Capture the cell that displays the provided text and extract its (X, Y) central coordinate. 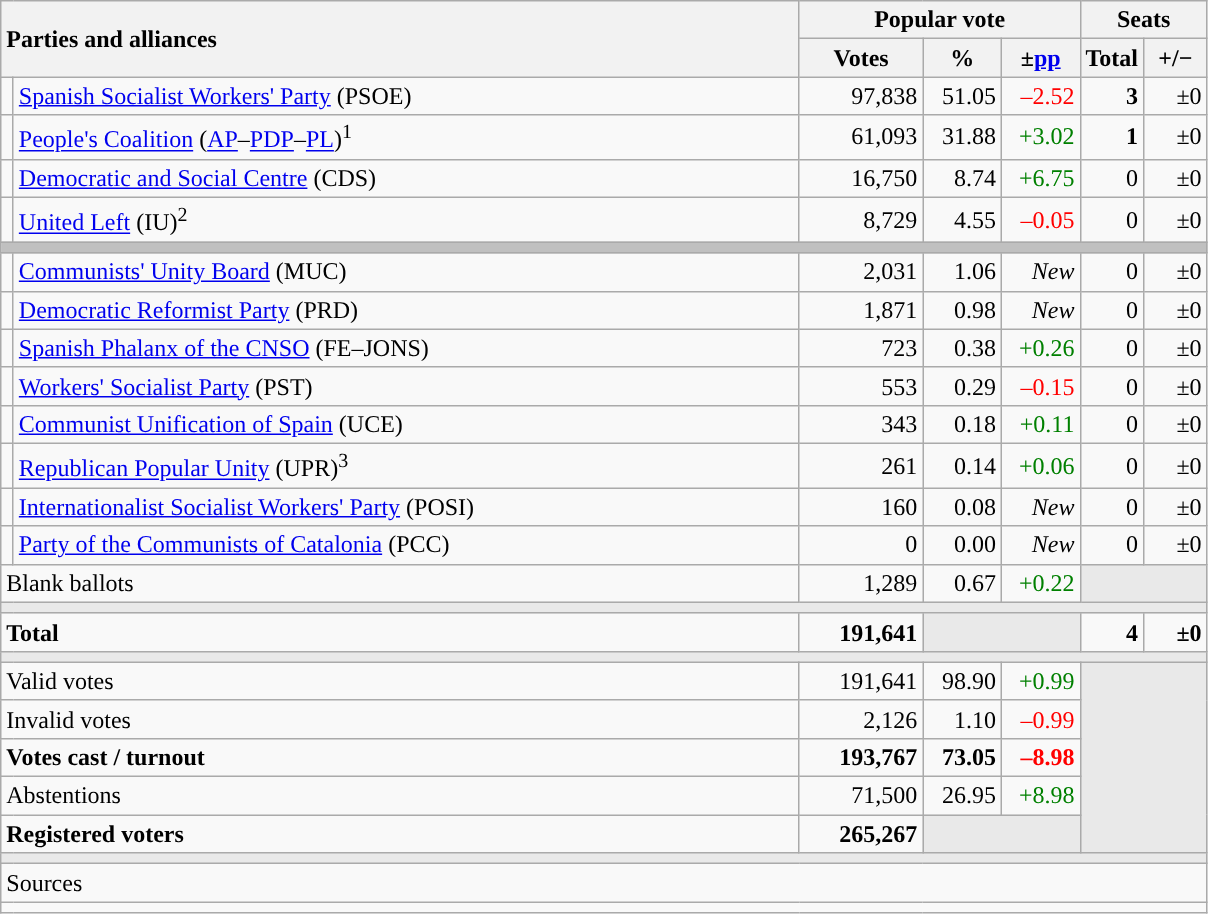
% (962, 58)
343 (861, 424)
2,031 (861, 272)
United Left (IU)2 (406, 220)
+/− (1176, 58)
0.08 (962, 507)
2,126 (861, 719)
Internationalist Socialist Workers' Party (POSI) (406, 507)
People's Coalition (AP–PDP–PL)1 (406, 138)
–0.15 (1040, 386)
Democratic and Social Centre (CDS) (406, 178)
Party of the Communists of Catalonia (PCC) (406, 545)
0.67 (962, 583)
Republican Popular Unity (UPR)3 (406, 466)
+0.99 (1040, 681)
Votes cast / turnout (400, 758)
26.95 (962, 796)
4 (1112, 632)
73.05 (962, 758)
0.18 (962, 424)
Abstentions (400, 796)
Blank ballots (400, 583)
Registered voters (400, 834)
1.06 (962, 272)
–0.05 (1040, 220)
±pp (1040, 58)
1 (1112, 138)
0.29 (962, 386)
3 (1112, 96)
Popular vote (940, 20)
98.90 (962, 681)
8.74 (962, 178)
0.00 (962, 545)
Votes (861, 58)
1,289 (861, 583)
Parties and alliances (400, 39)
0.14 (962, 466)
+3.02 (1040, 138)
Invalid votes (400, 719)
Spanish Phalanx of the CNSO (FE–JONS) (406, 348)
0.38 (962, 348)
Valid votes (400, 681)
553 (861, 386)
–0.99 (1040, 719)
16,750 (861, 178)
8,729 (861, 220)
–8.98 (1040, 758)
31.88 (962, 138)
71,500 (861, 796)
Seats (1144, 20)
Spanish Socialist Workers' Party (PSOE) (406, 96)
97,838 (861, 96)
193,767 (861, 758)
–2.52 (1040, 96)
Communist Unification of Spain (UCE) (406, 424)
+0.11 (1040, 424)
+8.98 (1040, 796)
Communists' Unity Board (MUC) (406, 272)
Sources (604, 883)
+0.06 (1040, 466)
1,871 (861, 310)
160 (861, 507)
Workers' Socialist Party (PST) (406, 386)
61,093 (861, 138)
261 (861, 466)
+0.26 (1040, 348)
+0.22 (1040, 583)
51.05 (962, 96)
Democratic Reformist Party (PRD) (406, 310)
+6.75 (1040, 178)
0.98 (962, 310)
1.10 (962, 719)
723 (861, 348)
4.55 (962, 220)
265,267 (861, 834)
